Determine the [X, Y] coordinate at the center of the cell enclosing the given text.  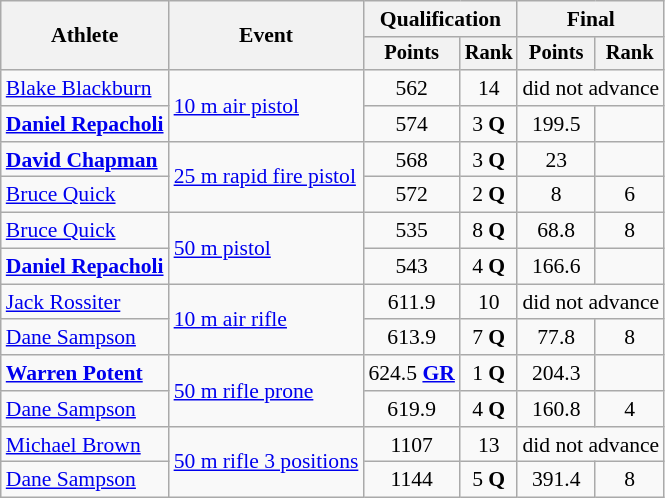
568 [411, 160]
1107 [411, 445]
562 [411, 88]
50 m rifle 3 positions [266, 462]
8 Q [489, 231]
6 [630, 195]
2 Q [489, 195]
613.9 [411, 338]
10 m air rifle [266, 320]
199.5 [556, 124]
574 [411, 124]
Event [266, 36]
Qualification [440, 19]
50 m pistol [266, 248]
13 [489, 445]
David Chapman [85, 160]
Blake Blackburn [85, 88]
611.9 [411, 302]
4 [630, 409]
535 [411, 231]
166.6 [556, 267]
5 Q [489, 480]
14 [489, 88]
619.9 [411, 409]
50 m rifle prone [266, 390]
160.8 [556, 409]
68.8 [556, 231]
Athlete [85, 36]
10 m air pistol [266, 106]
25 m rapid fire pistol [266, 178]
1 Q [489, 373]
23 [556, 160]
543 [411, 267]
7 Q [489, 338]
391.4 [556, 480]
Michael Brown [85, 445]
77.8 [556, 338]
10 [489, 302]
Jack Rossiter [85, 302]
572 [411, 195]
Final [590, 19]
1144 [411, 480]
204.3 [556, 373]
Warren Potent [85, 373]
624.5 GR [411, 373]
